Determine the [x, y] coordinate at the center of the cell enclosing the given text.  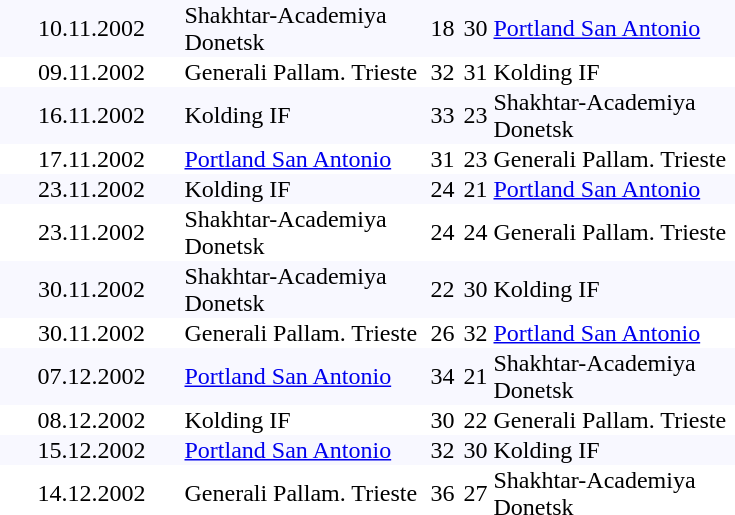
34 [442, 376]
18 [442, 28]
15.12.2002 [92, 450]
16.11.2002 [92, 116]
10.11.2002 [92, 28]
26 [442, 333]
09.11.2002 [92, 72]
33 [442, 116]
17.11.2002 [92, 159]
07.12.2002 [92, 376]
08.12.2002 [92, 420]
